Extract the [x, y] coordinate from the center of the cell holding the provided text.  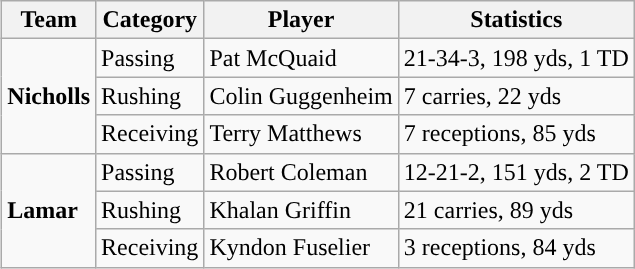
Robert Coleman [301, 172]
Player [301, 20]
3 receptions, 84 yds [516, 248]
Terry Matthews [301, 134]
Statistics [516, 20]
7 receptions, 85 yds [516, 134]
Category [150, 20]
21 carries, 89 yds [516, 210]
Khalan Griffin [301, 210]
21-34-3, 198 yds, 1 TD [516, 58]
Team [49, 20]
Nicholls [49, 96]
7 carries, 22 yds [516, 96]
Kyndon Fuselier [301, 248]
Lamar [49, 210]
12-21-2, 151 yds, 2 TD [516, 172]
Pat McQuaid [301, 58]
Colin Guggenheim [301, 96]
